Capture the cell that displays the provided text and extract its (x, y) central coordinate. 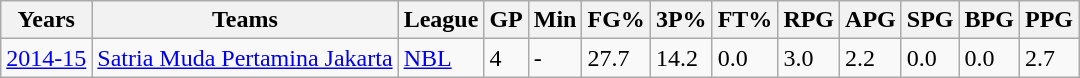
2.7 (1048, 58)
League (441, 20)
14.2 (681, 58)
4 (506, 58)
FG% (616, 20)
Min (555, 20)
BPG (989, 20)
Satria Muda Pertamina Jakarta (245, 58)
GP (506, 20)
2.2 (871, 58)
2014-15 (46, 58)
RPG (809, 20)
APG (871, 20)
FT% (745, 20)
- (555, 58)
3.0 (809, 58)
NBL (441, 58)
SPG (930, 20)
Years (46, 20)
Teams (245, 20)
3P% (681, 20)
PPG (1048, 20)
27.7 (616, 58)
